Output the [x, y] coordinate of the center of the cell containing the given text.  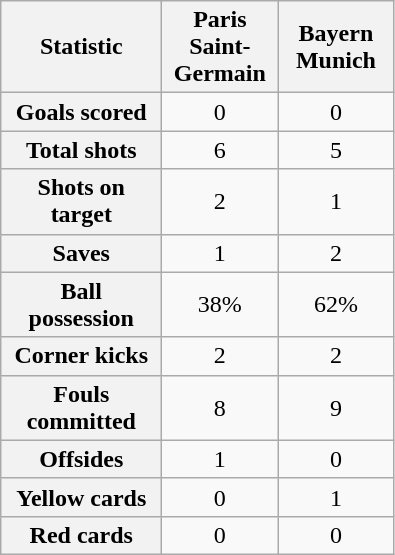
62% [336, 304]
Yellow cards [82, 497]
Saves [82, 253]
Corner kicks [82, 356]
Offsides [82, 459]
Statistic [82, 47]
Fouls committed [82, 408]
Bayern Munich [336, 47]
9 [336, 408]
5 [336, 150]
38% [220, 304]
Total shots [82, 150]
6 [220, 150]
Red cards [82, 535]
Goals scored [82, 112]
Paris Saint-Germain [220, 47]
Shots on target [82, 202]
Ball possession [82, 304]
8 [220, 408]
